Scan for the cell matching the given text and deliver its (x, y) coordinate at center. 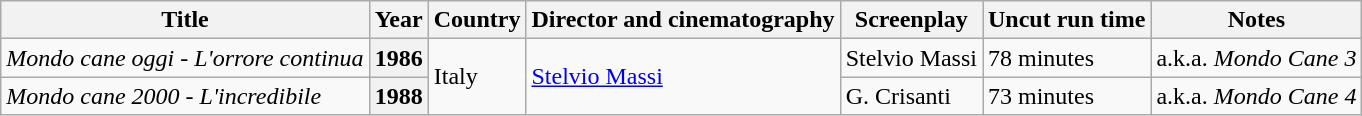
1986 (398, 58)
Director and cinematography (683, 20)
73 minutes (1066, 96)
Italy (477, 77)
1988 (398, 96)
Title (185, 20)
a.k.a. Mondo Cane 4 (1256, 96)
Mondo cane 2000 - L'incredibile (185, 96)
Screenplay (911, 20)
Year (398, 20)
Country (477, 20)
78 minutes (1066, 58)
a.k.a. Mondo Cane 3 (1256, 58)
G. Crisanti (911, 96)
Mondo cane oggi - L'orrore continua (185, 58)
Uncut run time (1066, 20)
Notes (1256, 20)
